Determine the (X, Y) coordinate at the center of the cell enclosing the given text.  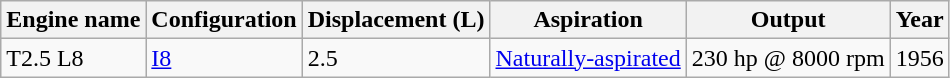
T2.5 L8 (74, 58)
Year (920, 20)
Displacement (L) (396, 20)
1956 (920, 58)
Aspiration (588, 20)
230 hp @ 8000 rpm (788, 58)
I8 (224, 58)
2.5 (396, 58)
Engine name (74, 20)
Configuration (224, 20)
Output (788, 20)
Naturally-aspirated (588, 58)
